Determine the (x, y) coordinate at the center of the cell enclosing the given text.  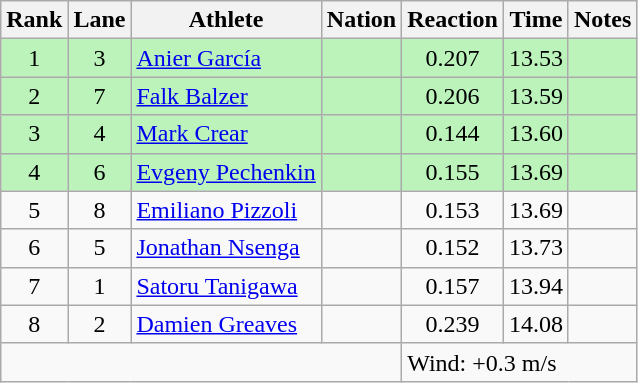
Notes (602, 20)
0.206 (453, 96)
Wind: +0.3 m/s (520, 362)
0.157 (453, 286)
0.239 (453, 324)
Rank (34, 20)
Anier García (226, 58)
Time (536, 20)
13.73 (536, 248)
Emiliano Pizzoli (226, 210)
Mark Crear (226, 134)
Lane (100, 20)
Nation (361, 20)
0.152 (453, 248)
Evgeny Pechenkin (226, 172)
0.153 (453, 210)
13.59 (536, 96)
Satoru Tanigawa (226, 286)
Falk Balzer (226, 96)
0.155 (453, 172)
Damien Greaves (226, 324)
0.207 (453, 58)
14.08 (536, 324)
Athlete (226, 20)
13.94 (536, 286)
13.53 (536, 58)
Jonathan Nsenga (226, 248)
13.60 (536, 134)
0.144 (453, 134)
Reaction (453, 20)
